Detect which cell encompasses the target text, then output its (X, Y) center coordinate. 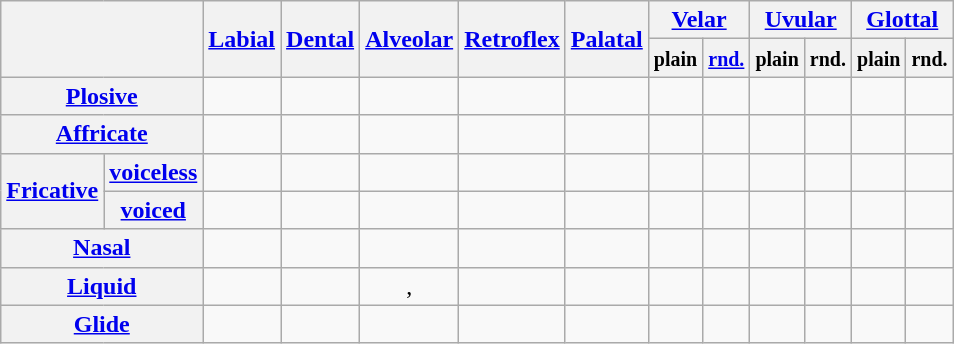
Alveolar (410, 39)
voiceless (154, 172)
Glide (102, 324)
Dental (320, 39)
Uvular (801, 20)
Nasal (102, 248)
Velar (699, 20)
Palatal (606, 39)
Liquid (102, 286)
Fricative (52, 191)
Retroflex (512, 39)
Affricate (102, 134)
Glottal (903, 20)
, (410, 286)
Plosive (102, 96)
voiced (154, 210)
Labial (242, 39)
